Identify which cell holds the provided text, then report its (x, y) central coordinate. 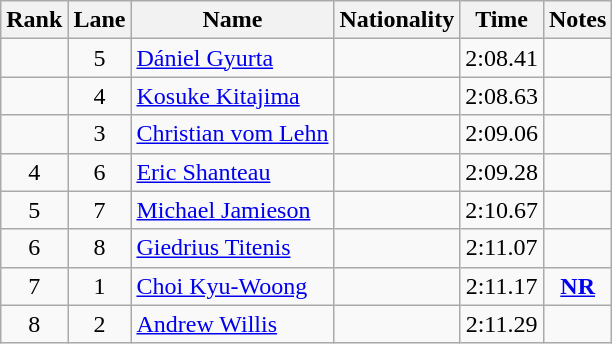
1 (100, 286)
2:11.07 (502, 248)
2:08.63 (502, 96)
Nationality (397, 20)
2:11.17 (502, 286)
Time (502, 20)
Andrew Willis (232, 324)
Michael Jamieson (232, 210)
2:09.28 (502, 172)
Lane (100, 20)
Name (232, 20)
Choi Kyu-Woong (232, 286)
Dániel Gyurta (232, 58)
NR (577, 286)
Giedrius Titenis (232, 248)
2:10.67 (502, 210)
Rank (34, 20)
2:11.29 (502, 324)
3 (100, 134)
Eric Shanteau (232, 172)
Kosuke Kitajima (232, 96)
Christian vom Lehn (232, 134)
2:09.06 (502, 134)
Notes (577, 20)
2:08.41 (502, 58)
2 (100, 324)
